Scan for the cell matching the given text and deliver its [x, y] coordinate at center. 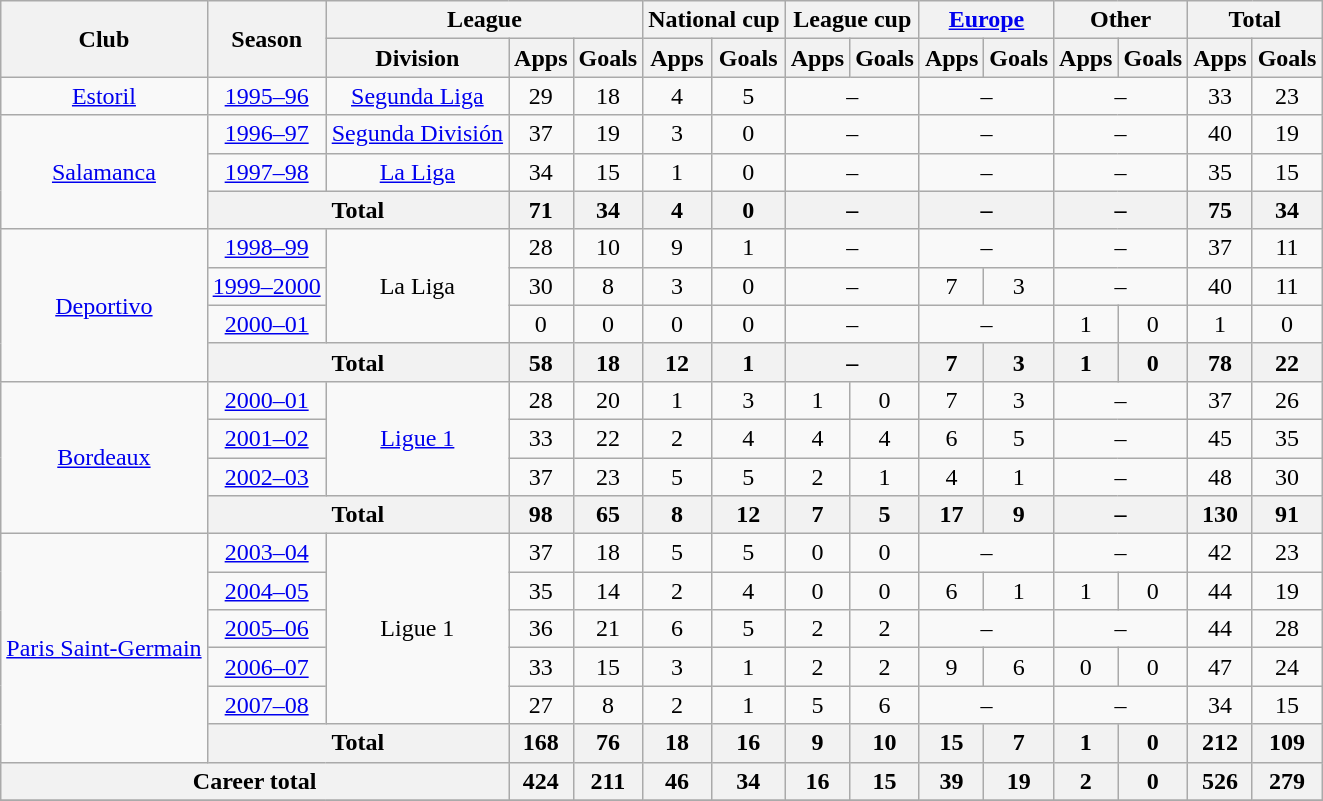
Season [266, 39]
46 [677, 781]
98 [541, 515]
27 [541, 705]
2005–06 [266, 629]
Bordeaux [104, 457]
58 [541, 362]
130 [1220, 515]
Career total [255, 781]
526 [1220, 781]
29 [541, 96]
National cup [714, 20]
20 [608, 400]
424 [541, 781]
76 [608, 743]
1999–2000 [266, 286]
36 [541, 629]
17 [951, 515]
48 [1220, 477]
Paris Saint-Germain [104, 648]
2006–07 [266, 667]
211 [608, 781]
Estoril [104, 96]
168 [541, 743]
Other [1121, 20]
1998–99 [266, 248]
71 [541, 210]
1995–96 [266, 96]
14 [608, 591]
2002–03 [266, 477]
212 [1220, 743]
League cup [852, 20]
Salamanca [104, 172]
Club [104, 39]
78 [1220, 362]
45 [1220, 438]
279 [1287, 781]
Segunda División [417, 134]
91 [1287, 515]
21 [608, 629]
24 [1287, 667]
1996–97 [266, 134]
26 [1287, 400]
Segunda Liga [417, 96]
Europe [986, 20]
65 [608, 515]
Division [417, 58]
2007–08 [266, 705]
47 [1220, 667]
2001–02 [266, 438]
League [484, 20]
2004–05 [266, 591]
109 [1287, 743]
39 [951, 781]
1997–98 [266, 172]
Deportivo [104, 305]
2003–04 [266, 553]
42 [1220, 553]
75 [1220, 210]
